Detect which cell encompasses the target text, then output its [x, y] center coordinate. 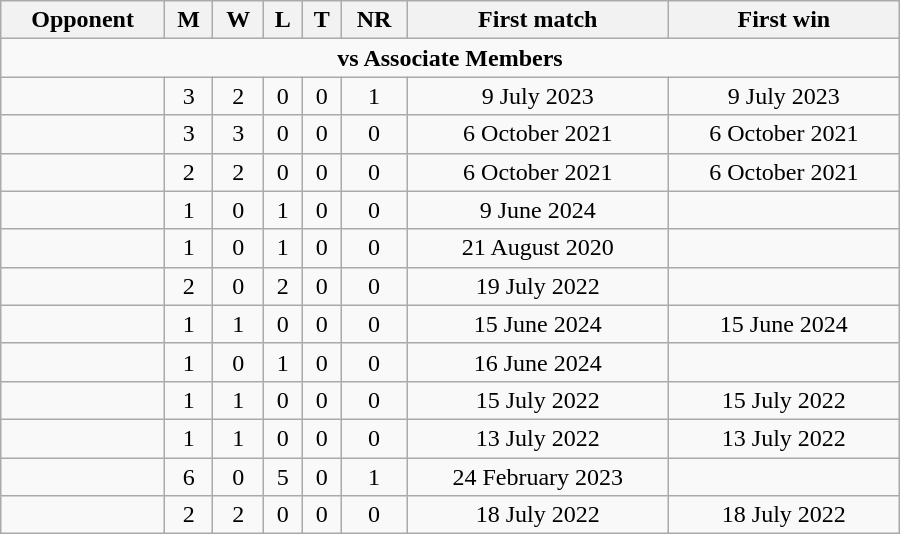
9 June 2024 [538, 210]
M [188, 20]
vs Associate Members [450, 58]
T [322, 20]
First match [538, 20]
5 [282, 477]
NR [374, 20]
Opponent [83, 20]
19 July 2022 [538, 286]
L [282, 20]
24 February 2023 [538, 477]
21 August 2020 [538, 248]
16 June 2024 [538, 362]
6 [188, 477]
W [238, 20]
First win [784, 20]
